Find where the given text appears and provide that cell's center as (x, y) coordinate. 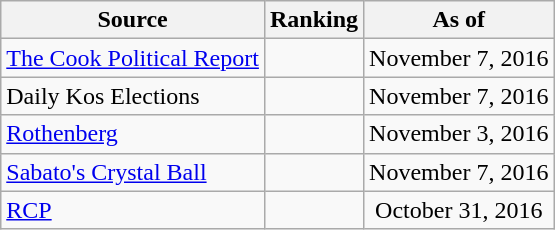
October 31, 2016 (459, 210)
As of (459, 20)
Source (133, 20)
Rothenberg (133, 134)
Daily Kos Elections (133, 96)
The Cook Political Report (133, 58)
RCP (133, 210)
Sabato's Crystal Ball (133, 172)
November 3, 2016 (459, 134)
Ranking (314, 20)
